Identify which cell holds the provided text, then report its [X, Y] central coordinate. 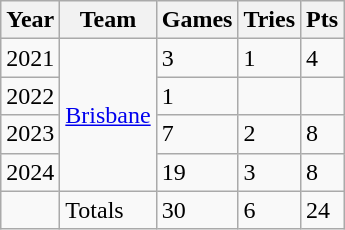
Year [30, 20]
19 [197, 172]
Games [197, 20]
6 [270, 210]
Totals [108, 210]
2023 [30, 134]
7 [197, 134]
Pts [322, 20]
30 [197, 210]
4 [322, 58]
24 [322, 210]
2021 [30, 58]
2022 [30, 96]
2 [270, 134]
Brisbane [108, 115]
Team [108, 20]
2024 [30, 172]
Tries [270, 20]
